Identify which cell holds the provided text, then report its [X, Y] central coordinate. 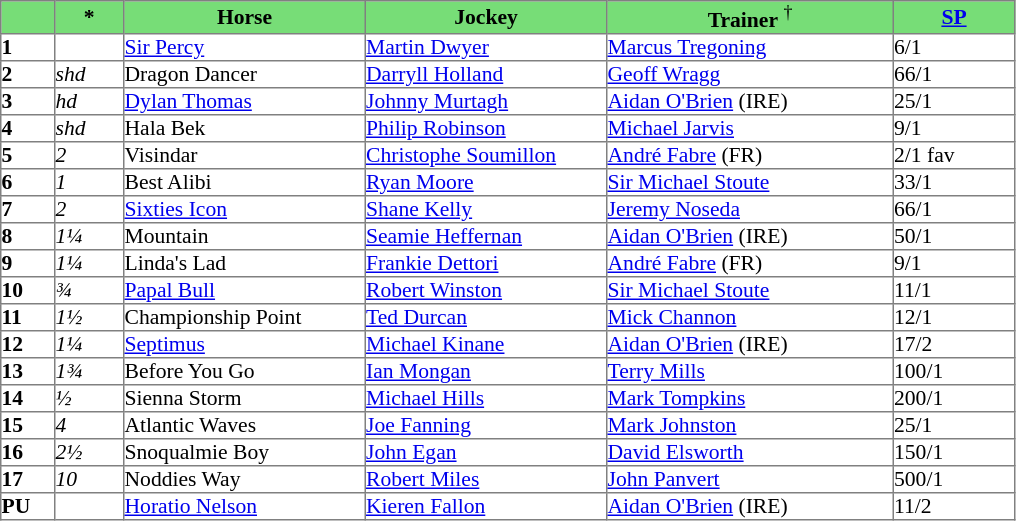
SP [954, 18]
Sienna Storm [245, 398]
Jeremy Noseda [750, 208]
Sir Percy [245, 46]
Jockey [486, 18]
½ [90, 398]
Darryll Holland [486, 74]
PU [28, 506]
5 [28, 154]
Best Alibi [245, 182]
150/1 [954, 452]
Joe Fanning [486, 424]
Mountain [245, 236]
1½ [90, 316]
Michael Kinane [486, 344]
Philip Robinson [486, 128]
1¾ [90, 370]
7 [28, 208]
Horse [245, 18]
Trainer † [750, 18]
Sixties Icon [245, 208]
12/1 [954, 316]
hd [90, 100]
Ryan Moore [486, 182]
Mick Channon [750, 316]
9 [28, 262]
Shane Kelly [486, 208]
Horatio Nelson [245, 506]
11/1 [954, 290]
16 [28, 452]
Hala Bek [245, 128]
Terry Mills [750, 370]
6/1 [954, 46]
Michael Hills [486, 398]
33/1 [954, 182]
Geoff Wragg [750, 74]
John Panvert [750, 478]
Linda's Lad [245, 262]
15 [28, 424]
200/1 [954, 398]
Frankie Dettori [486, 262]
50/1 [954, 236]
12 [28, 344]
2/1 fav [954, 154]
Robert Winston [486, 290]
Kieren Fallon [486, 506]
6 [28, 182]
8 [28, 236]
17/2 [954, 344]
2½ [90, 452]
11 [28, 316]
Papal Bull [245, 290]
¾ [90, 290]
Dragon Dancer [245, 74]
Mark Johnston [750, 424]
Atlantic Waves [245, 424]
Michael Jarvis [750, 128]
Christophe Soumillon [486, 154]
13 [28, 370]
Dylan Thomas [245, 100]
3 [28, 100]
* [90, 18]
Visindar [245, 154]
Ian Mongan [486, 370]
Ted Durcan [486, 316]
14 [28, 398]
Snoqualmie Boy [245, 452]
100/1 [954, 370]
17 [28, 478]
David Elsworth [750, 452]
Noddies Way [245, 478]
11/2 [954, 506]
Marcus Tregoning [750, 46]
Before You Go [245, 370]
500/1 [954, 478]
Johnny Murtagh [486, 100]
Robert Miles [486, 478]
John Egan [486, 452]
Martin Dwyer [486, 46]
Septimus [245, 344]
Seamie Heffernan [486, 236]
Championship Point [245, 316]
Mark Tompkins [750, 398]
